Return [X, Y] of the center of cell containing provided text 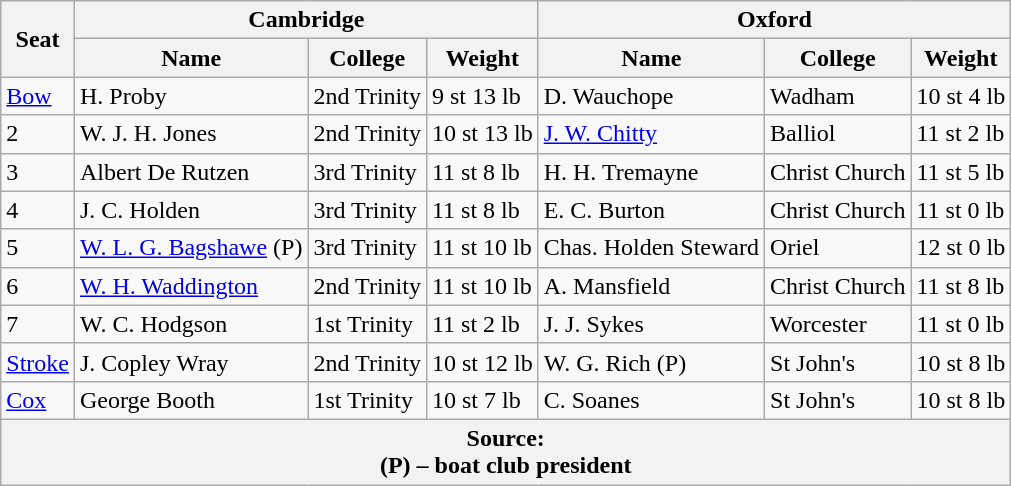
12 st 0 lb [961, 248]
E. C. Burton [651, 210]
Stroke [38, 362]
Balliol [838, 134]
W. L. G. Bagshawe (P) [190, 248]
Worcester [838, 324]
J. Copley Wray [190, 362]
4 [38, 210]
Oriel [838, 248]
11 st 5 lb [961, 172]
H. H. Tremayne [651, 172]
3 [38, 172]
10 st 4 lb [961, 96]
Chas. Holden Steward [651, 248]
D. Wauchope [651, 96]
W. H. Waddington [190, 286]
Wadham [838, 96]
9 st 13 lb [482, 96]
Cox [38, 400]
George Booth [190, 400]
2 [38, 134]
C. Soanes [651, 400]
7 [38, 324]
Bow [38, 96]
Source:(P) – boat club president [506, 452]
W. G. Rich (P) [651, 362]
J. W. Chitty [651, 134]
6 [38, 286]
A. Mansfield [651, 286]
J. J. Sykes [651, 324]
10 st 13 lb [482, 134]
W. J. H. Jones [190, 134]
5 [38, 248]
Cambridge [306, 20]
10 st 7 lb [482, 400]
Oxford [774, 20]
Seat [38, 39]
J. C. Holden [190, 210]
W. C. Hodgson [190, 324]
10 st 12 lb [482, 362]
Albert De Rutzen [190, 172]
H. Proby [190, 96]
